Return (x, y) of the center of cell containing provided text 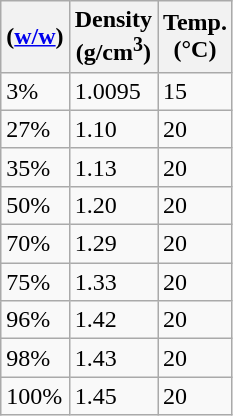
3% (35, 91)
100% (35, 396)
50% (35, 205)
1.45 (113, 396)
1.33 (113, 282)
1.13 (113, 167)
27% (35, 129)
75% (35, 282)
Temp.(°C) (196, 37)
(w/w) (35, 37)
1.10 (113, 129)
35% (35, 167)
1.0095 (113, 91)
Density(g/cm3) (113, 37)
15 (196, 91)
1.29 (113, 244)
1.42 (113, 320)
70% (35, 244)
98% (35, 358)
1.43 (113, 358)
1.20 (113, 205)
96% (35, 320)
